For the text-containing cell, return its midpoint in [x, y] coordinate format. 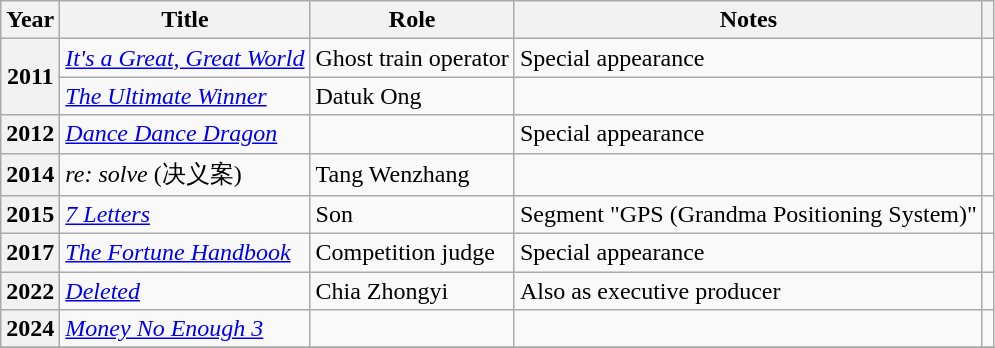
2012 [30, 134]
2022 [30, 291]
Segment "GPS (Grandma Positioning System)" [748, 215]
2017 [30, 253]
Tang Wenzhang [412, 174]
Money No Enough 3 [185, 329]
Ghost train operator [412, 58]
Son [412, 215]
Datuk Ong [412, 96]
2014 [30, 174]
Chia Zhongyi [412, 291]
Competition judge [412, 253]
The Fortune Handbook [185, 253]
2015 [30, 215]
7 Letters [185, 215]
Year [30, 20]
Title [185, 20]
Role [412, 20]
Notes [748, 20]
It's a Great, Great World [185, 58]
2011 [30, 77]
Deleted [185, 291]
2024 [30, 329]
Also as executive producer [748, 291]
re: solve (决义案) [185, 174]
The Ultimate Winner [185, 96]
Dance Dance Dragon [185, 134]
